Pinpoint the cell where the given text exists, returning its [x, y] midpoint coordinate. 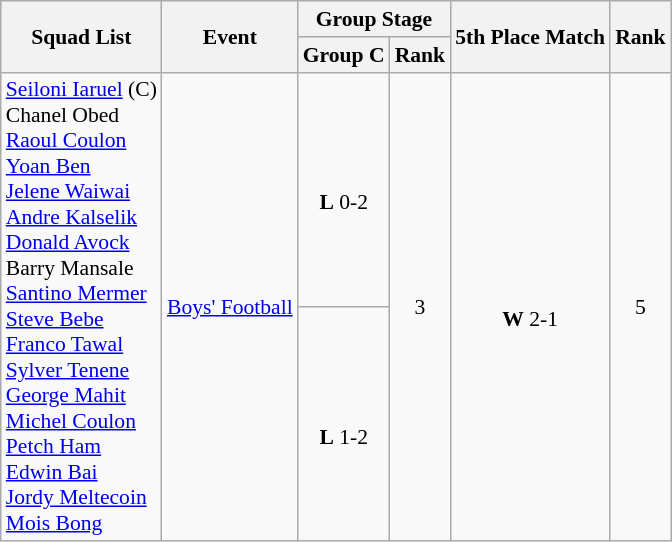
Boys' Football [230, 306]
L 0-2 [344, 190]
5th Place Match [530, 36]
L 1-2 [344, 424]
W 2-1 [530, 306]
Squad List [82, 36]
3 [420, 306]
Group Stage [374, 19]
5 [640, 306]
Event [230, 36]
Group C [344, 55]
